Return [x, y] of the center of cell containing provided text 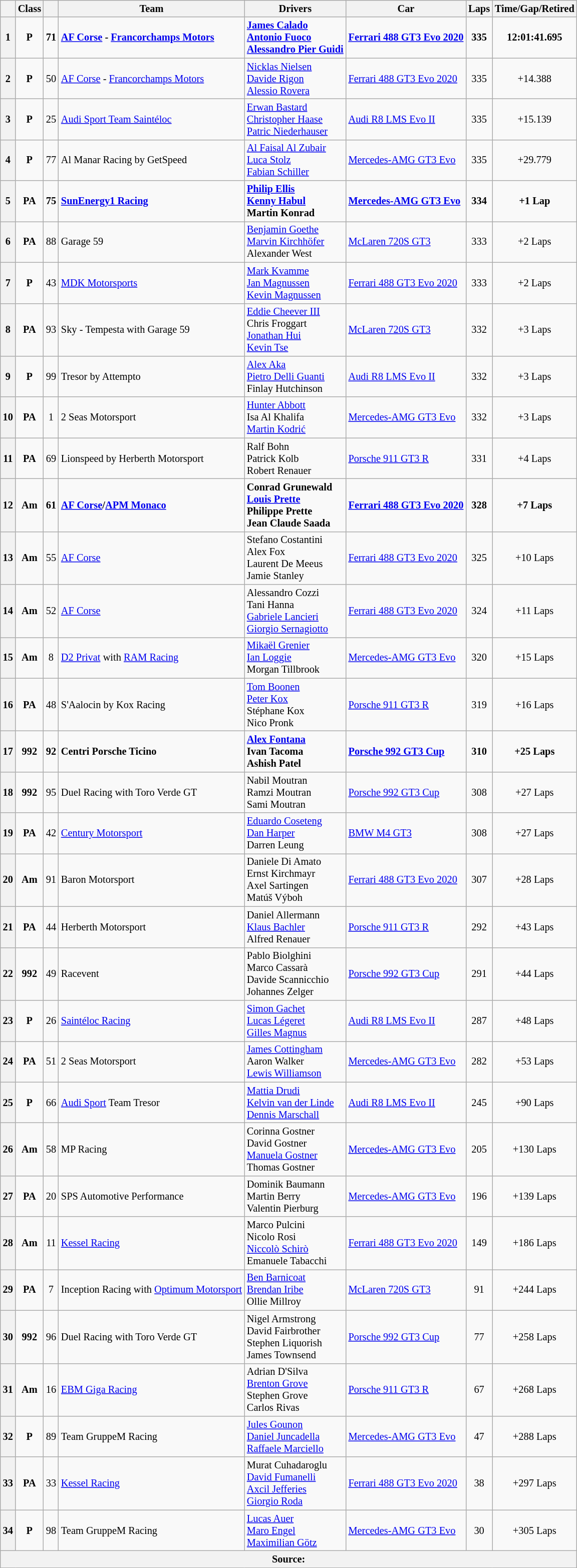
Hunter Abbott Isa Al Khalifa Martin Kodrić [296, 417]
Alex Aka Pietro Delli Guanti Finlay Hutchinson [296, 376]
Audi Sport Team Saintéloc [151, 119]
Eddie Cheever III Chris Froggart Jonathan Hui Kevin Tse [296, 330]
95 [51, 792]
Simon Gachet Lucas Légeret Gilles Magnus [296, 1020]
245 [479, 1103]
292 [479, 927]
Car [406, 9]
+139 Laps [535, 1196]
12:01:41.695 [535, 38]
+25 Laps [535, 751]
Inception Racing with Optimum Motorsport [151, 1290]
Tresor by Attempto [151, 376]
Daniele Di Amato Ernst Kirchmayr Axel Sartingen Matúš Výboh [296, 880]
205 [479, 1149]
24 [8, 1062]
Erwan Bastard Christopher Haase Patric Niederhauser [296, 119]
Alessandro Cozzi Tani Hanna Gabriele Lancieri Giorgio Sernagiotto [296, 611]
21 [8, 927]
Al Faisal Al Zubair Luca Stolz Fabian Schiller [296, 160]
AF Corse/APM Monaco [151, 505]
+29.779 [535, 160]
2 [8, 79]
Alex Fontana Ivan Tacoma Ashish Patel [296, 751]
+130 Laps [535, 1149]
BMW M4 GT3 [406, 833]
331 [479, 458]
Eduardo Coseteng Dan Harper Darren Leung [296, 833]
44 [51, 927]
+15 Laps [535, 658]
71 [51, 38]
Team [151, 9]
+44 Laps [535, 974]
+305 Laps [535, 1530]
75 [51, 201]
+288 Laps [535, 1436]
Lucas Auer Maro Engel Maximilian Götz [296, 1530]
+48 Laps [535, 1020]
Nicklas Nielsen Davide Rigon Alessio Rovera [296, 79]
3 [8, 119]
James Calado Antonio Fuoco Alessandro Pier Guidi [296, 38]
Adrian D'Silva Brenton Grove Stephen Grove Carlos Rivas [296, 1390]
319 [479, 705]
Al Manar Racing by GetSpeed [151, 160]
Mattia Drudi Kelvin van der Linde Dennis Marschall [296, 1103]
Pablo Biolghini Marco Cassarà Davide Scannicchio Johannes Zelger [296, 974]
Audi Sport Team Tresor [151, 1103]
10 [8, 417]
Marco Pulcini Nicolo Rosi Niccolò Schirò Emanuele Tabacchi [296, 1243]
18 [8, 792]
Racevent [151, 974]
+28 Laps [535, 880]
55 [51, 558]
282 [479, 1062]
EBM Giga Racing [151, 1390]
307 [479, 880]
Centri Porsche Ticino [151, 751]
92 [51, 751]
Garage 59 [151, 242]
Corinna Gostner David Gostner Manuela Gostner Thomas Gostner [296, 1149]
5 [8, 201]
Baron Motorsport [151, 880]
+297 Laps [535, 1483]
93 [51, 330]
Class [30, 9]
+15.139 [535, 119]
Nigel Armstrong David Fairbrother Stephen Liquorish James Townsend [296, 1337]
98 [51, 1530]
324 [479, 611]
61 [51, 505]
88 [51, 242]
19 [8, 833]
Murat Cuhadaroglu David Fumanelli Axcil Jefferies Giorgio Roda [296, 1483]
Century Motorsport [151, 833]
Benjamin Goethe Marvin Kirchhöfer Alexander West [296, 242]
+53 Laps [535, 1062]
Herberth Motorsport [151, 927]
Drivers [296, 9]
96 [51, 1337]
+14.388 [535, 79]
Stefano Costantini Alex Fox Laurent De Meeus Jamie Stanley [296, 558]
Conrad Grunewald Louis Prette Philippe Prette Jean Claude Saada [296, 505]
MP Racing [151, 1149]
+186 Laps [535, 1243]
Daniel Allermann Klaus Bachler Alfred Renauer [296, 927]
9 [8, 376]
MDK Motorsports [151, 283]
Source: [288, 1559]
328 [479, 505]
Dominik Baumann Martin Berry Valentin Pierburg [296, 1196]
+268 Laps [535, 1390]
Tom Boonen Peter Kox Stéphane Kox Nico Pronk [296, 705]
99 [51, 376]
58 [51, 1149]
S'Aalocin by Kox Racing [151, 705]
287 [479, 1020]
+1 Lap [535, 201]
69 [51, 458]
14 [8, 611]
SunEnergy1 Racing [151, 201]
D2 Privat with RAM Racing [151, 658]
32 [8, 1436]
+258 Laps [535, 1337]
34 [8, 1530]
42 [51, 833]
Lionspeed by Herberth Motorsport [151, 458]
+16 Laps [535, 705]
Sky - Tempesta with Garage 59 [151, 330]
SPS Automotive Performance [151, 1196]
51 [51, 1062]
James Cottingham Aaron Walker Lewis Williamson [296, 1062]
4 [8, 160]
320 [479, 658]
+90 Laps [535, 1103]
13 [8, 558]
Laps [479, 9]
+11 Laps [535, 611]
49 [51, 974]
291 [479, 974]
38 [479, 1483]
17 [8, 751]
196 [479, 1196]
Nabil Moutran Ramzi Moutran Sami Moutran [296, 792]
+244 Laps [535, 1290]
325 [479, 558]
+7 Laps [535, 505]
Ben Barnicoat Brendan Iribe Ollie Millroy [296, 1290]
66 [51, 1103]
+4 Laps [535, 458]
310 [479, 751]
Ralf Bohn Patrick Kolb Robert Renauer [296, 458]
Mikaël Grenier Ian Loggie Morgan Tillbrook [296, 658]
47 [479, 1436]
6 [8, 242]
48 [51, 705]
23 [8, 1020]
67 [479, 1390]
28 [8, 1243]
+10 Laps [535, 558]
Jules Gounon Daniel Juncadella Raffaele Marciello [296, 1436]
27 [8, 1196]
29 [8, 1290]
52 [51, 611]
31 [8, 1390]
43 [51, 283]
22 [8, 974]
Philip Ellis Kenny Habul Martin Konrad [296, 201]
89 [51, 1436]
334 [479, 201]
12 [8, 505]
149 [479, 1243]
Mark Kvamme Jan Magnussen Kevin Magnussen [296, 283]
+43 Laps [535, 927]
Saintéloc Racing [151, 1020]
15 [8, 658]
50 [51, 79]
Time/Gap/Retired [535, 9]
